Find where the given text appears and provide that cell's center as (x, y) coordinate. 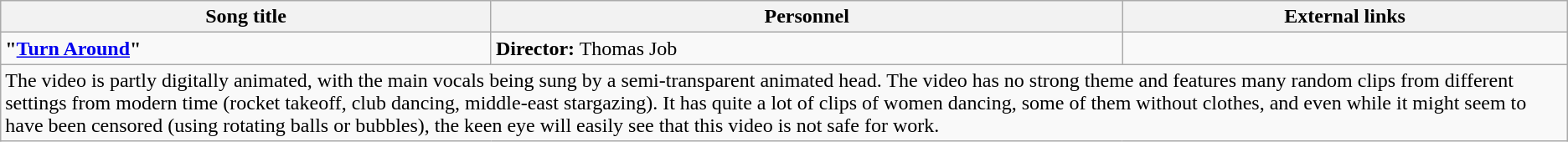
Song title (246, 17)
"Turn Around" (246, 48)
Director: Thomas Job (807, 48)
External links (1345, 17)
Personnel (807, 17)
